Return [x, y] of the center of cell containing provided text 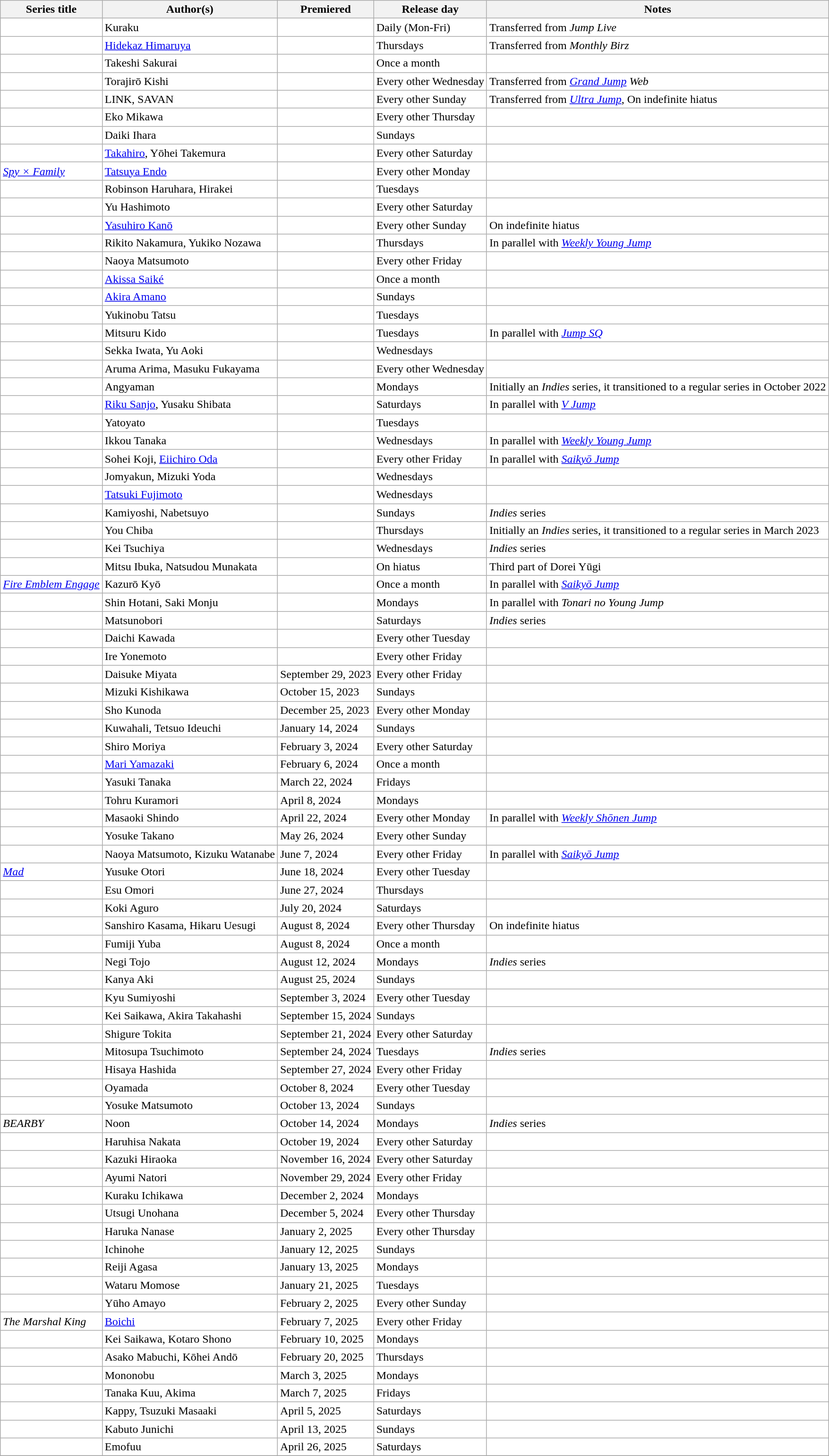
February 2, 2025 [325, 1303]
Takahiro, Yōhei Takemura [190, 153]
Series title [51, 9]
Mononobu [190, 1375]
March 7, 2025 [325, 1393]
October 15, 2023 [325, 692]
Matsunobori [190, 620]
Koki Aguro [190, 908]
Robinson Haruhara, Hirakei [190, 189]
September 3, 2024 [325, 998]
March 3, 2025 [325, 1375]
Haruka Nanase [190, 1231]
Mitosupa Tsuchimoto [190, 1051]
Transferred from Jump Live [658, 27]
Akissa Saiké [190, 279]
April 13, 2025 [325, 1429]
Yu Hashimoto [190, 207]
Riku Sanjo, Yusaku Shibata [190, 405]
October 13, 2024 [325, 1106]
January 13, 2025 [325, 1267]
Kabuto Junichi [190, 1429]
Kazurō Kyō [190, 584]
September 21, 2024 [325, 1033]
Yatoyato [190, 423]
April 8, 2024 [325, 800]
February 10, 2025 [325, 1339]
Kanya Aki [190, 980]
Tatsuya Endo [190, 171]
Daily (Mon-Fri) [430, 27]
Naoya Matsumoto, Kizuku Watanabe [190, 854]
Yukinobu Tatsu [190, 315]
On hiatus [430, 567]
May 26, 2024 [325, 836]
Ire Yonemoto [190, 656]
Emofuu [190, 1447]
Release day [430, 9]
Sho Kunoda [190, 710]
Spy × Family [51, 171]
Ayumi Natori [190, 1177]
June 27, 2024 [325, 890]
Kei Saikawa, Kotaro Shono [190, 1339]
Daisuke Miyata [190, 674]
Shiro Moriya [190, 746]
August 25, 2024 [325, 980]
July 20, 2024 [325, 908]
August 12, 2024 [325, 962]
Daichi Kawada [190, 638]
November 16, 2024 [325, 1160]
Haruhisa Nakata [190, 1142]
February 3, 2024 [325, 746]
June 7, 2024 [325, 854]
February 7, 2025 [325, 1321]
BEARBY [51, 1124]
LINK, SAVAN [190, 99]
Ichinohe [190, 1249]
Tatsuki Fujimoto [190, 494]
Oyamada [190, 1087]
February 20, 2025 [325, 1357]
Mitsu Ibuka, Natsudou Munakata [190, 567]
Akira Amano [190, 297]
November 29, 2024 [325, 1177]
March 22, 2024 [325, 782]
Sekka Iwata, Yu Aoki [190, 351]
Kamiyoshi, Nabetsuyo [190, 512]
Ikkou Tanaka [190, 440]
Yasuhiro Kanō [190, 225]
Shin Hotani, Saki Monju [190, 602]
In parallel with Tonari no Young Jump [658, 602]
October 8, 2024 [325, 1087]
Rikito Nakamura, Yukiko Nozawa [190, 243]
Fire Emblem Engage [51, 584]
September 15, 2024 [325, 1016]
Kei Tsuchiya [190, 549]
Mad [51, 872]
Mitsuru Kido [190, 333]
Daiki Ihara [190, 135]
Kei Saikawa, Akira Takahashi [190, 1016]
Sanshiro Kasama, Hikaru Uesugi [190, 926]
Tanaka Kuu, Akima [190, 1393]
You Chiba [190, 531]
Yasuki Tanaka [190, 782]
Transferred from Monthly Birz [658, 45]
Esu Omori [190, 890]
Notes [658, 9]
The Marshal King [51, 1321]
Kazuki Hiraoka [190, 1160]
January 21, 2025 [325, 1285]
Mari Yamazaki [190, 764]
Transferred from Grand Jump Web [658, 81]
Initially an Indies series, it transitioned to a regular series in October 2022 [658, 387]
September 24, 2024 [325, 1051]
Kuwahali, Tetsuo Ideuchi [190, 728]
Hidekaz Himaruya [190, 45]
Shigure Tokita [190, 1033]
In parallel with V Jump [658, 405]
Negi Tojo [190, 962]
Kappy, Tsuzuki Masaaki [190, 1411]
Author(s) [190, 9]
December 5, 2024 [325, 1213]
Yosuke Matsumoto [190, 1106]
Sohei Koji, Eiichiro Oda [190, 458]
Torajirō Kishi [190, 81]
February 6, 2024 [325, 764]
Jomyakun, Mizuki Yoda [190, 476]
Utsugi Unohana [190, 1213]
Kyu Sumiyoshi [190, 998]
Kuraku [190, 27]
January 2, 2025 [325, 1231]
In parallel with Jump SQ [658, 333]
Third part of Dorei Yūgi [658, 567]
Mizuki Kishikawa [190, 692]
December 2, 2024 [325, 1195]
Reiji Agasa [190, 1267]
Yusuke Otori [190, 872]
Noon [190, 1124]
October 19, 2024 [325, 1142]
Angyaman [190, 387]
Fumiji Yuba [190, 944]
Asako Mabuchi, Kōhei Andō [190, 1357]
Aruma Arima, Masuku Fukayama [190, 369]
Yosuke Takano [190, 836]
Masaoki Shindo [190, 818]
January 14, 2024 [325, 728]
April 22, 2024 [325, 818]
Initially an Indies series, it transitioned to a regular series in March 2023 [658, 531]
Wataru Momose [190, 1285]
Yūho Amayo [190, 1303]
Premiered [325, 9]
Naoya Matsumoto [190, 261]
April 5, 2025 [325, 1411]
Eko Mikawa [190, 117]
In parallel with Weekly Shōnen Jump [658, 818]
October 14, 2024 [325, 1124]
September 27, 2024 [325, 1069]
January 12, 2025 [325, 1249]
December 25, 2023 [325, 710]
June 18, 2024 [325, 872]
Tohru Kuramori [190, 800]
Hisaya Hashida [190, 1069]
September 29, 2023 [325, 674]
Transferred from Ultra Jump, On indefinite hiatus [658, 99]
Boichi [190, 1321]
April 26, 2025 [325, 1447]
Kuraku Ichikawa [190, 1195]
Takeshi Sakurai [190, 63]
